Determine the [X, Y] coordinate at the center of the cell enclosing the given text.  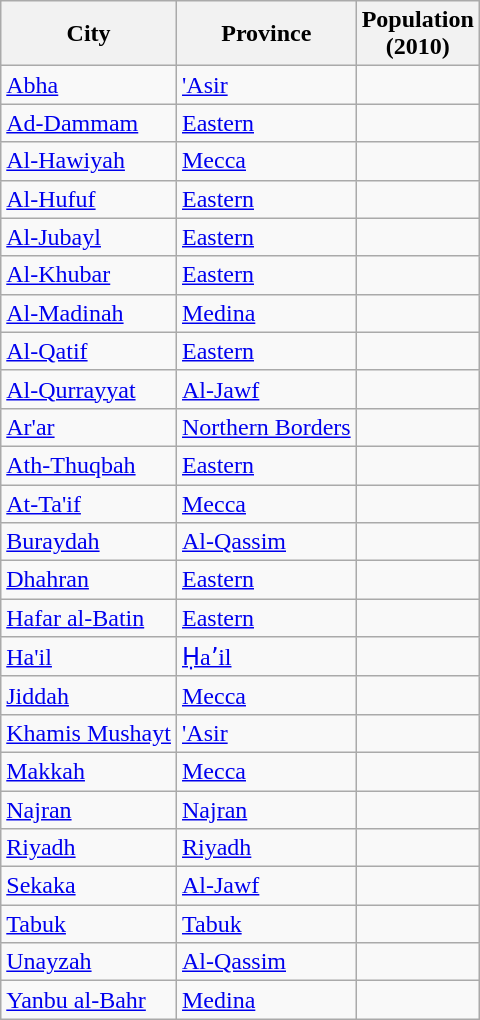
Ḥaʼil [266, 657]
Ha'il [89, 657]
Northern Borders [266, 427]
Province [266, 34]
Makkah [89, 771]
Al-Hufuf [89, 199]
Al-Qurrayyat [89, 389]
Hafar al-Batin [89, 618]
Ar'ar [89, 427]
Al-Khubar [89, 275]
Buraydah [89, 542]
Al-Hawiyah [89, 161]
City [89, 34]
Ath-Thuqbah [89, 465]
Ad-Dammam [89, 123]
Sekaka [89, 886]
At-Ta'if [89, 503]
Unayzah [89, 962]
Jiddah [89, 695]
Dhahran [89, 580]
Yanbu al-Bahr [89, 1000]
Population(2010) [418, 34]
Al-Jubayl [89, 237]
Al-Madinah [89, 313]
Khamis Mushayt [89, 733]
Abha [89, 85]
Al-Qatif [89, 351]
